Provide the (x, y) coordinate of the cell's center where the given text is located.  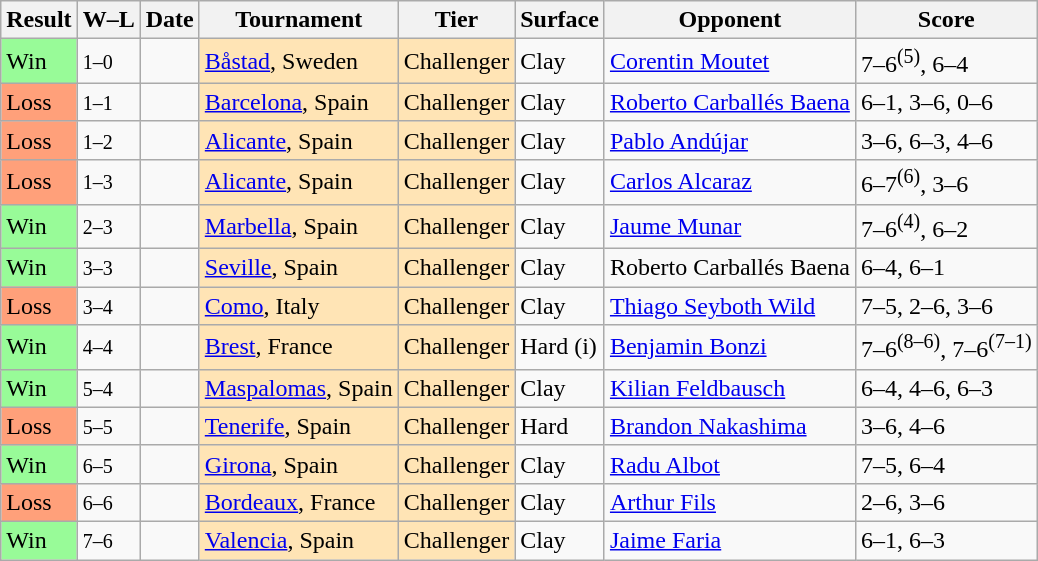
6–1, 6–3 (946, 541)
Corentin Moutet (730, 62)
5–4 (108, 388)
6–4, 4–6, 6–3 (946, 388)
Tournament (298, 20)
1–2 (108, 140)
Brest, France (298, 348)
Result (39, 20)
7–6(5), 6–4 (946, 62)
5–5 (108, 426)
Como, Italy (298, 306)
Date (170, 20)
Tenerife, Spain (298, 426)
Surface (560, 20)
Thiago Seyboth Wild (730, 306)
Kilian Feldbausch (730, 388)
3–6, 4–6 (946, 426)
Båstad, Sweden (298, 62)
2–6, 3–6 (946, 502)
6–7(6), 3–6 (946, 182)
Radu Albot (730, 464)
Score (946, 20)
3–6, 6–3, 4–6 (946, 140)
6–6 (108, 502)
7–6(4), 6–2 (946, 226)
6–4, 6–1 (946, 268)
Pablo Andújar (730, 140)
Jaime Faria (730, 541)
1–1 (108, 102)
Marbella, Spain (298, 226)
7–6(8–6), 7–6(7–1) (946, 348)
Brandon Nakashima (730, 426)
Carlos Alcaraz (730, 182)
W–L (108, 20)
6–5 (108, 464)
Valencia, Spain (298, 541)
1–0 (108, 62)
Hard (560, 426)
Tier (456, 20)
Maspalomas, Spain (298, 388)
Seville, Spain (298, 268)
3–4 (108, 306)
7–5, 2–6, 3–6 (946, 306)
Opponent (730, 20)
Jaume Munar (730, 226)
7–6 (108, 541)
6–1, 3–6, 0–6 (946, 102)
Hard (i) (560, 348)
3–3 (108, 268)
7–5, 6–4 (946, 464)
1–3 (108, 182)
4–4 (108, 348)
Girona, Spain (298, 464)
Arthur Fils (730, 502)
Barcelona, Spain (298, 102)
Benjamin Bonzi (730, 348)
2–3 (108, 226)
Bordeaux, France (298, 502)
